Detect which cell encompasses the target text, then output its [x, y] center coordinate. 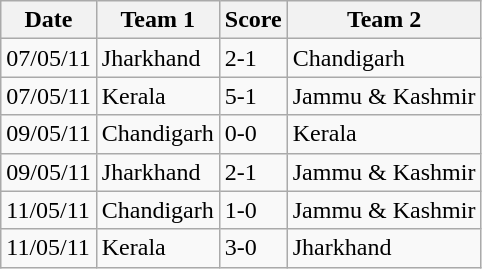
Team 1 [158, 20]
1-0 [253, 210]
Score [253, 20]
5-1 [253, 96]
3-0 [253, 248]
0-0 [253, 134]
Team 2 [384, 20]
Date [49, 20]
